From the cell containing the given text, extract its center point as [x, y] coordinate. 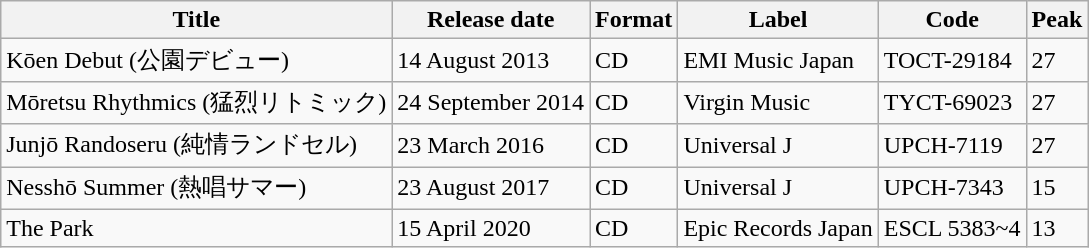
Format [634, 20]
Virgin Music [778, 102]
Release date [491, 20]
UPCH-7119 [952, 146]
23 March 2016 [491, 146]
Mōretsu Rhythmics (猛烈リトミック) [196, 102]
ESCL 5383~4 [952, 228]
The Park [196, 228]
Nesshō Summer (熱唱サマー) [196, 188]
13 [1057, 228]
Title [196, 20]
15 [1057, 188]
24 September 2014 [491, 102]
15 April 2020 [491, 228]
Peak [1057, 20]
23 August 2017 [491, 188]
Epic Records Japan [778, 228]
Junjō Randoseru (純情ランドセル) [196, 146]
UPCH-7343 [952, 188]
Code [952, 20]
TYCT-69023 [952, 102]
Kōen Debut (公園デビュー) [196, 60]
EMI Music Japan [778, 60]
Label [778, 20]
TOCT-29184 [952, 60]
14 August 2013 [491, 60]
